Locate the cell with the specified text and output its (X, Y) center coordinate. 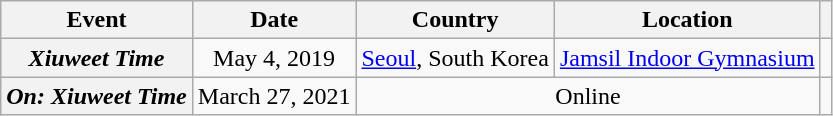
May 4, 2019 (274, 58)
On: Xiuweet Time (97, 96)
Date (274, 20)
Jamsil Indoor Gymnasium (687, 58)
Location (687, 20)
Xiuweet Time (97, 58)
Country (455, 20)
Event (97, 20)
March 27, 2021 (274, 96)
Seoul, South Korea (455, 58)
Online (588, 96)
